Return (X, Y) of the center of cell containing provided text 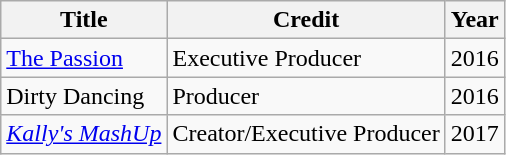
Creator/Executive Producer (306, 134)
The Passion (84, 58)
Year (474, 20)
Dirty Dancing (84, 96)
Producer (306, 96)
Credit (306, 20)
Kally's MashUp (84, 134)
Executive Producer (306, 58)
2017 (474, 134)
Title (84, 20)
